Find where the given text appears and provide that cell's center as [x, y] coordinate. 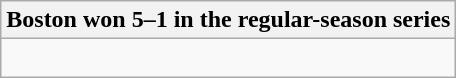
Boston won 5–1 in the regular-season series [228, 20]
